Scan for the cell matching the given text and deliver its (x, y) coordinate at center. 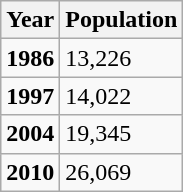
13,226 (122, 58)
14,022 (122, 96)
Population (122, 20)
26,069 (122, 172)
Year (30, 20)
1997 (30, 96)
2010 (30, 172)
19,345 (122, 134)
1986 (30, 58)
2004 (30, 134)
